Pinpoint the cell where the given text exists, returning its (x, y) midpoint coordinate. 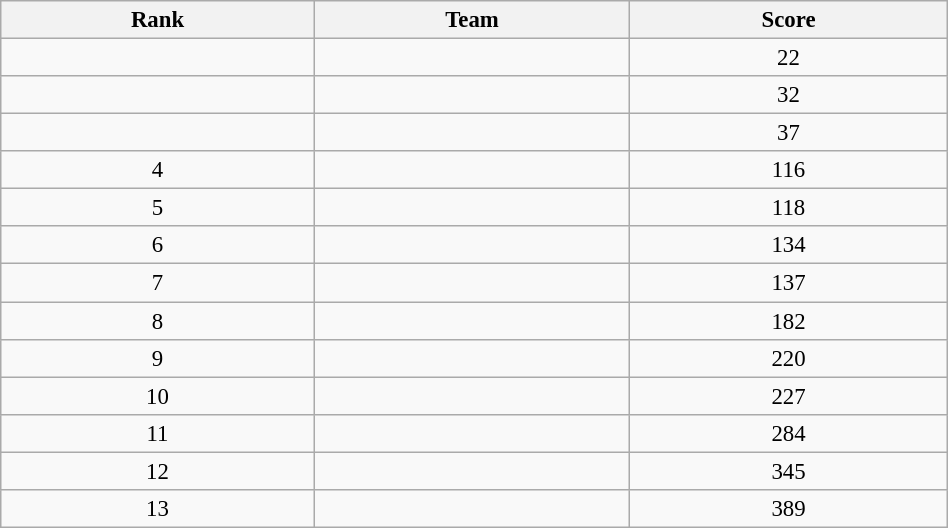
6 (158, 245)
134 (788, 245)
Team (472, 20)
11 (158, 433)
37 (788, 133)
12 (158, 471)
182 (788, 321)
5 (158, 208)
227 (788, 396)
284 (788, 433)
9 (158, 358)
389 (788, 509)
116 (788, 170)
220 (788, 358)
4 (158, 170)
345 (788, 471)
10 (158, 396)
Score (788, 20)
8 (158, 321)
118 (788, 208)
Rank (158, 20)
13 (158, 509)
7 (158, 283)
32 (788, 95)
137 (788, 283)
22 (788, 58)
